Return [X, Y] of the center of cell containing provided text 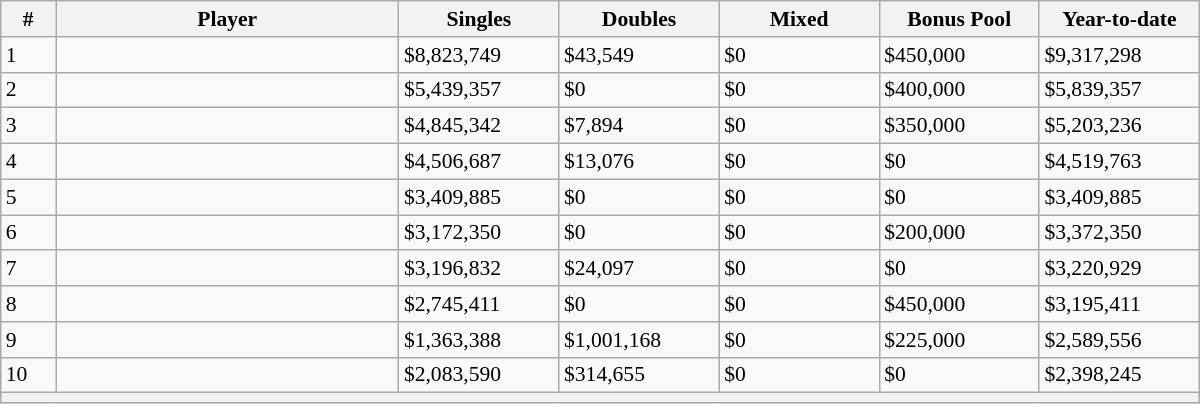
Doubles [639, 19]
$3,196,832 [479, 269]
$2,083,590 [479, 375]
$7,894 [639, 126]
$2,589,556 [1119, 340]
$13,076 [639, 162]
$4,845,342 [479, 126]
# [28, 19]
$1,001,168 [639, 340]
Player [228, 19]
$400,000 [959, 90]
9 [28, 340]
$3,220,929 [1119, 269]
1 [28, 55]
$5,439,357 [479, 90]
Year-to-date [1119, 19]
$2,398,245 [1119, 375]
6 [28, 233]
8 [28, 304]
$350,000 [959, 126]
$314,655 [639, 375]
$4,506,687 [479, 162]
$225,000 [959, 340]
4 [28, 162]
7 [28, 269]
$1,363,388 [479, 340]
Mixed [799, 19]
$24,097 [639, 269]
$200,000 [959, 233]
$5,203,236 [1119, 126]
$43,549 [639, 55]
3 [28, 126]
5 [28, 197]
$3,195,411 [1119, 304]
10 [28, 375]
$8,823,749 [479, 55]
$9,317,298 [1119, 55]
Singles [479, 19]
$4,519,763 [1119, 162]
$2,745,411 [479, 304]
2 [28, 90]
$3,172,350 [479, 233]
Bonus Pool [959, 19]
$3,372,350 [1119, 233]
$5,839,357 [1119, 90]
